Find where the given text appears and provide that cell's center as (X, Y) coordinate. 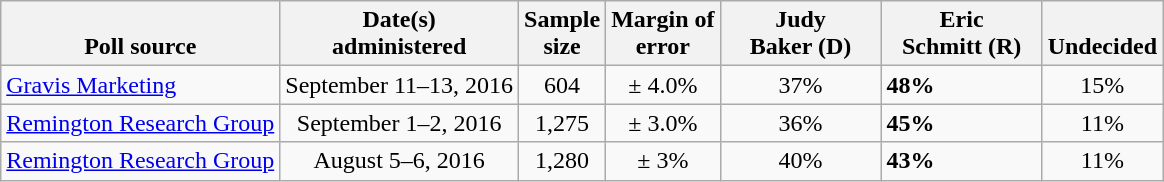
Gravis Marketing (140, 85)
15% (1102, 85)
1,280 (562, 161)
37% (800, 85)
43% (962, 161)
604 (562, 85)
Undecided (1102, 34)
± 3% (663, 161)
EricSchmitt (R) (962, 34)
Samplesize (562, 34)
Poll source (140, 34)
36% (800, 123)
48% (962, 85)
± 4.0% (663, 85)
August 5–6, 2016 (400, 161)
September 1–2, 2016 (400, 123)
1,275 (562, 123)
Date(s)administered (400, 34)
Margin oferror (663, 34)
± 3.0% (663, 123)
45% (962, 123)
40% (800, 161)
September 11–13, 2016 (400, 85)
JudyBaker (D) (800, 34)
